Determine the [x, y] coordinate at the center of the cell enclosing the given text.  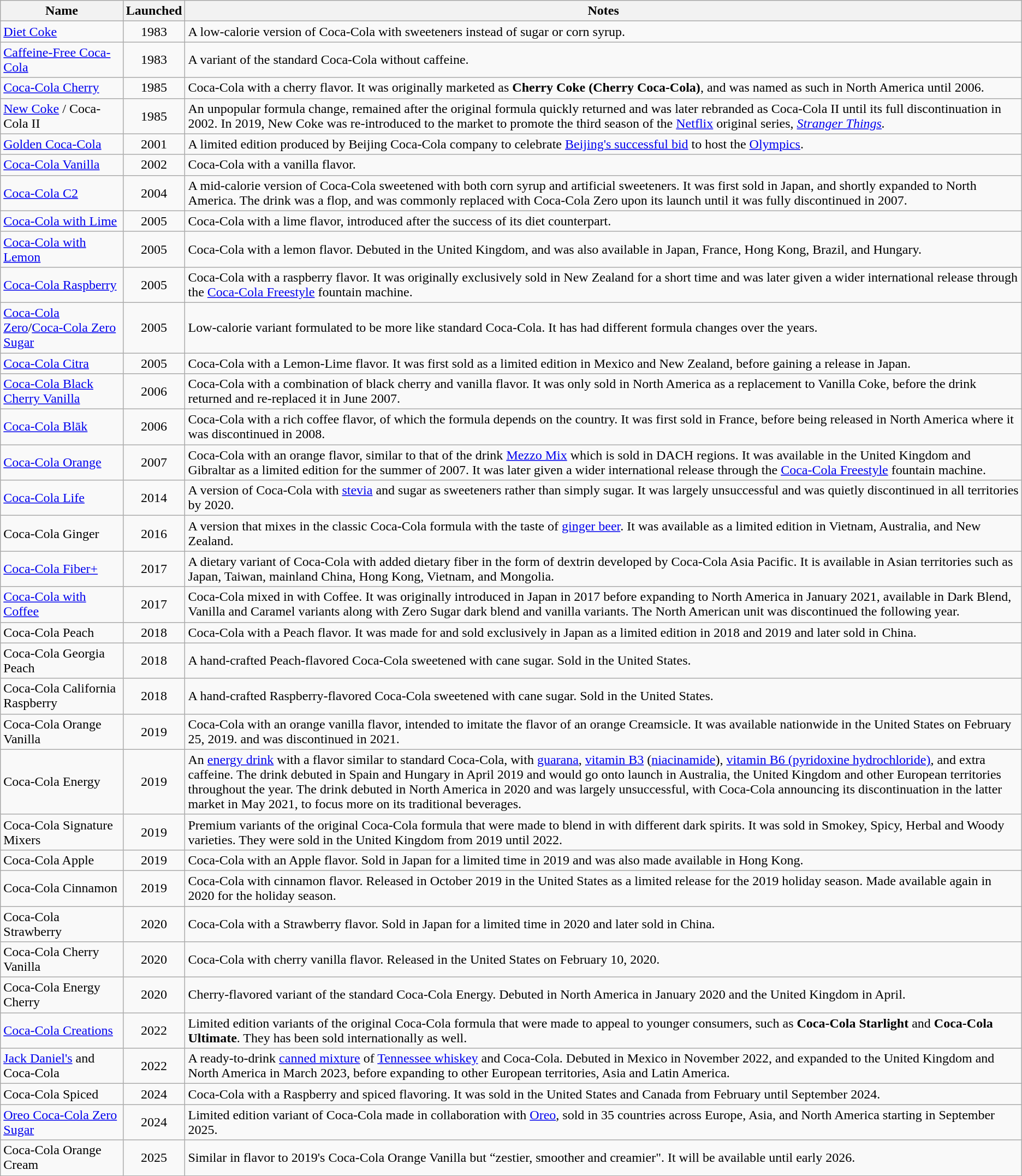
Coca-Cola Georgia Peach [62, 660]
A limited edition produced by Beijing Coca-Cola company to celebrate Beijing's successful bid to host the Olympics. [603, 144]
2004 [154, 193]
Coca-Cola Fiber+ [62, 569]
Coca-Cola with a cherry flavor. It was originally marketed as Cherry Coke (Cherry Coca-Cola), and was named as such in North America until 2006. [603, 88]
Coca-Cola with a Strawberry flavor. Sold in Japan for a limited time in 2020 and later sold in China. [603, 923]
Diet Coke [62, 32]
Oreo Coca-Cola Zero Sugar [62, 1122]
Coca-Cola Apple [62, 860]
New Coke / Coca-Cola II [62, 116]
A hand-crafted Peach-flavored Coca-Cola sweetened with cane sugar. Sold in the United States. [603, 660]
Coca-Cola Energy [62, 781]
Jack Daniel's and Coca-Cola [62, 1066]
2002 [154, 165]
Coca-Cola with a Peach flavor. It was made for and sold exclusively in Japan as a limited edition in 2018 and 2019 and later sold in China. [603, 632]
Coca-Cola Cherry Vanilla [62, 959]
Golden Coca-Cola [62, 144]
Similar in flavor to 2019's Coca-Cola Orange Vanilla but “zestier, smoother and creamier". It will be available until early 2026. [603, 1158]
A variant of the standard Coca-Cola without caffeine. [603, 60]
Coca-Cola with Coffee [62, 605]
Coca-Cola with a Raspberry and spiced flavoring. It was sold in the United States and Canada from February until September 2024. [603, 1094]
Coca-Cola Zero/Coca-Cola Zero Sugar [62, 327]
Caffeine-Free Coca-Cola [62, 60]
Coca-Cola Signature Mixers [62, 832]
Coca-Cola Raspberry [62, 285]
Coca-Cola with a lime flavor, introduced after the success of its diet counterpart. [603, 221]
Coca-Cola with Lemon [62, 249]
2016 [154, 534]
Cherry-flavored variant of the standard Coca-Cola Energy. Debuted in North America in January 2020 and the United Kingdom in April. [603, 995]
Coca-Cola Life [62, 498]
Coca-Cola Orange [62, 463]
Coca-Cola C2 [62, 193]
Coca-Cola Vanilla [62, 165]
2001 [154, 144]
2025 [154, 1158]
Notes [603, 11]
Coca-Cola with cherry vanilla flavor. Released in the United States on February 10, 2020. [603, 959]
Coca-Cola Creations [62, 1030]
A hand-crafted Raspberry-flavored Coca-Cola sweetened with cane sugar. Sold in the United States. [603, 696]
Coca-Cola with a Lemon-Lime flavor. It was first sold as a limited edition in Mexico and New Zealand, before gaining a release in Japan. [603, 363]
Coca-Cola with Lime [62, 221]
2014 [154, 498]
Coca-Cola Blāk [62, 427]
Coca-Cola Energy Cherry [62, 995]
Coca-Cola with an Apple flavor. Sold in Japan for a limited time in 2019 and was also made available in Hong Kong. [603, 860]
Coca-Cola Cherry [62, 88]
Coca-Cola California Raspberry [62, 696]
Coca-Cola with a lemon flavor. Debuted in the United Kingdom, and was also available in Japan, France, Hong Kong, Brazil, and Hungary. [603, 249]
Coca-Cola Ginger [62, 534]
Coca-Cola with a vanilla flavor. [603, 165]
A low-calorie version of Coca-Cola with sweeteners instead of sugar or corn syrup. [603, 32]
Low-calorie variant formulated to be more like standard Coca-Cola. It has had different formula changes over the years. [603, 327]
2007 [154, 463]
Coca-Cola Spiced [62, 1094]
Coca-Cola Black Cherry Vanilla [62, 392]
Coca-Cola Peach [62, 632]
Coca-Cola Cinnamon [62, 888]
Name [62, 11]
Coca-Cola Strawberry [62, 923]
Launched [154, 11]
Coca-Cola Orange Cream [62, 1158]
Coca-Cola Orange Vanilla [62, 731]
Coca-Cola Citra [62, 363]
